Provide the (x, y) coordinate of the cell's center where the given text is located.  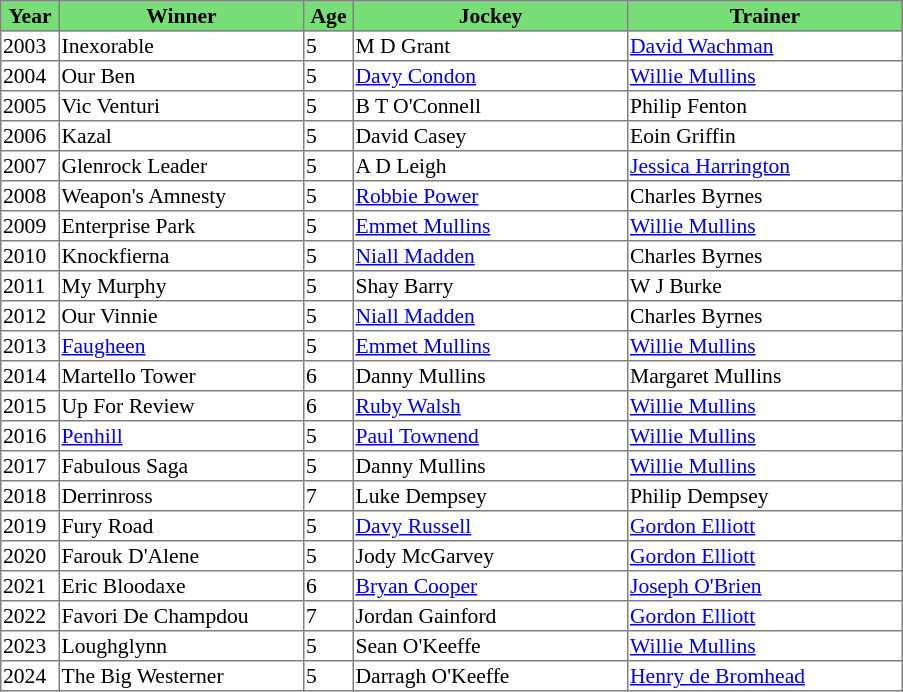
A D Leigh (490, 166)
Robbie Power (490, 196)
My Murphy (181, 286)
Farouk D'Alene (181, 556)
Eoin Griffin (765, 136)
Year (30, 16)
Faugheen (181, 346)
Bryan Cooper (490, 586)
Davy Condon (490, 76)
Favori De Champdou (181, 616)
B T O'Connell (490, 106)
2011 (30, 286)
Glenrock Leader (181, 166)
Luke Dempsey (490, 496)
Derrinross (181, 496)
2023 (30, 646)
Age (329, 16)
2021 (30, 586)
2006 (30, 136)
2019 (30, 526)
Henry de Bromhead (765, 676)
Philip Dempsey (765, 496)
Loughglynn (181, 646)
Our Vinnie (181, 316)
Jessica Harrington (765, 166)
2003 (30, 46)
Our Ben (181, 76)
2013 (30, 346)
W J Burke (765, 286)
2020 (30, 556)
David Wachman (765, 46)
2012 (30, 316)
Knockfierna (181, 256)
2017 (30, 466)
Ruby Walsh (490, 406)
M D Grant (490, 46)
Jockey (490, 16)
2010 (30, 256)
Jordan Gainford (490, 616)
2007 (30, 166)
Darragh O'Keeffe (490, 676)
Inexorable (181, 46)
2014 (30, 376)
2009 (30, 226)
Eric Bloodaxe (181, 586)
Enterprise Park (181, 226)
Margaret Mullins (765, 376)
Up For Review (181, 406)
Paul Townend (490, 436)
Penhill (181, 436)
Philip Fenton (765, 106)
2015 (30, 406)
Davy Russell (490, 526)
Martello Tower (181, 376)
2005 (30, 106)
2004 (30, 76)
2018 (30, 496)
Joseph O'Brien (765, 586)
Shay Barry (490, 286)
David Casey (490, 136)
Sean O'Keeffe (490, 646)
Trainer (765, 16)
2024 (30, 676)
Weapon's Amnesty (181, 196)
Fury Road (181, 526)
Fabulous Saga (181, 466)
2016 (30, 436)
Winner (181, 16)
The Big Westerner (181, 676)
2022 (30, 616)
Vic Venturi (181, 106)
2008 (30, 196)
Jody McGarvey (490, 556)
Kazal (181, 136)
